Identify which cell holds the provided text, then report its (x, y) central coordinate. 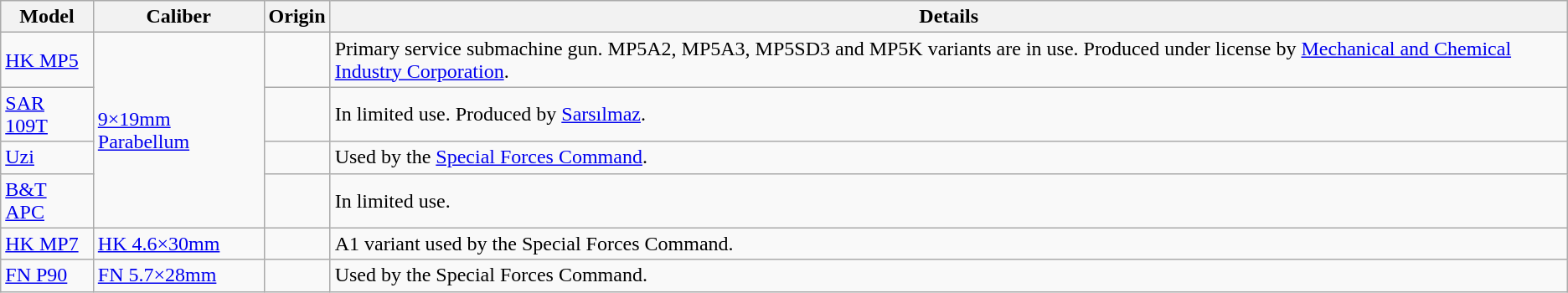
A1 variant used by the Special Forces Command. (948, 244)
Details (948, 17)
SAR 109T (47, 114)
Uzi (47, 157)
FN P90 (47, 275)
In limited use. (948, 201)
9×19mm Parabellum (178, 131)
HK MP7 (47, 244)
HK 4.6×30mm (178, 244)
In limited use. Produced by Sarsılmaz. (948, 114)
Model (47, 17)
FN 5.7×28mm (178, 275)
Caliber (178, 17)
HK MP5 (47, 60)
B&T APC (47, 201)
Origin (297, 17)
